Return [X, Y] of the center of cell containing provided text 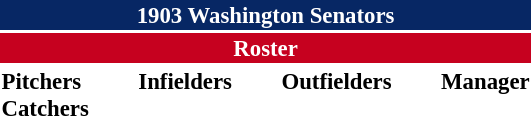
Roster [266, 48]
1903 Washington Senators [266, 15]
